Identify which cell holds the provided text, then report its (x, y) central coordinate. 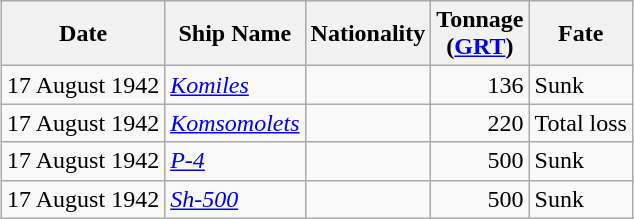
Date (84, 34)
Fate (580, 34)
Komiles (235, 85)
P-4 (235, 161)
220 (480, 123)
Tonnage (GRT) (480, 34)
Total loss (580, 123)
Nationality (368, 34)
Komsomolets (235, 123)
Ship Name (235, 34)
Sh-500 (235, 199)
136 (480, 85)
